From the cell containing the given text, extract its center point as (x, y) coordinate. 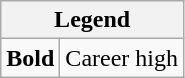
Legend (92, 20)
Career high (122, 58)
Bold (30, 58)
